Extract the (X, Y) coordinate from the center of the cell holding the provided text.  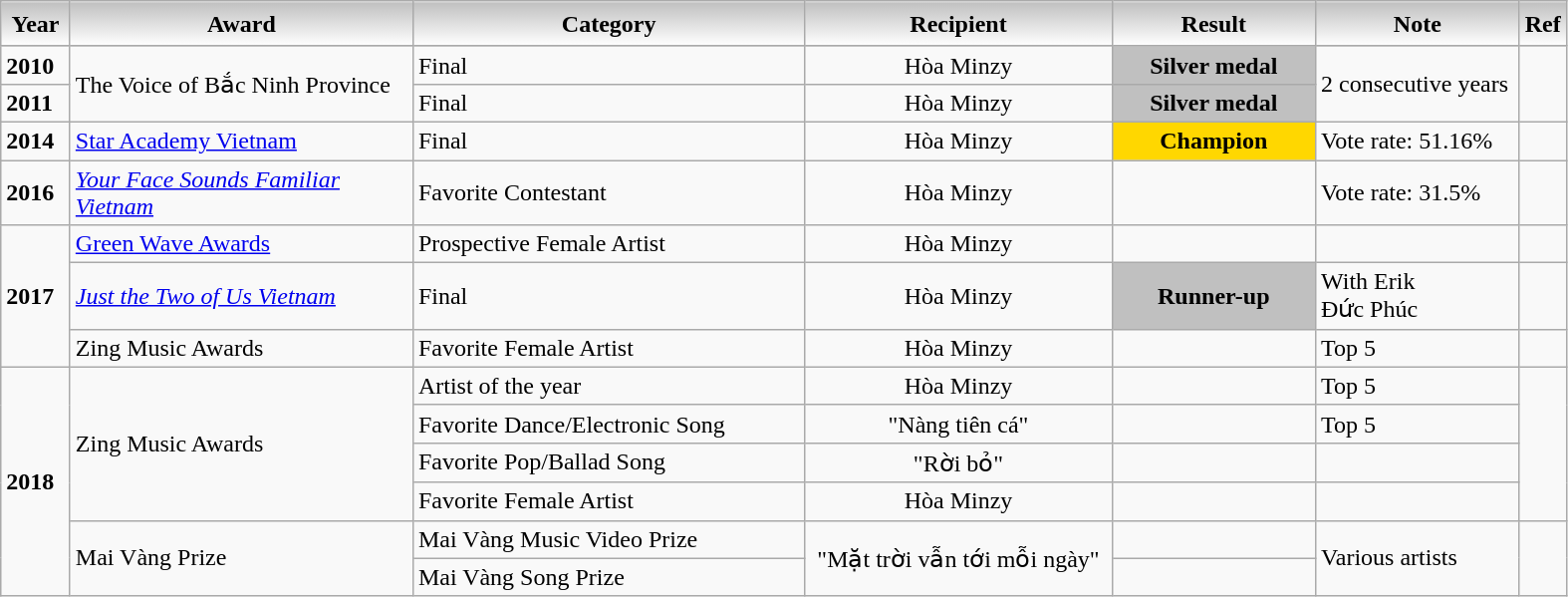
2 consecutive years (1419, 84)
"Mặt trời vẫn tới mỗi ngày" (958, 558)
2018 (36, 481)
2010 (36, 65)
Mai Vàng Prize (241, 558)
Champion (1213, 141)
Artist of the year (609, 386)
"Rời bỏ" (958, 462)
2014 (36, 141)
Prospective Female Artist (609, 244)
Recipient (958, 24)
Vote rate: 51.16% (1419, 141)
"Nàng tiên cá" (958, 424)
With ErikĐức Phúc (1419, 297)
Category (609, 24)
Vote rate: 31.5% (1419, 191)
Your Face Sounds Familiar Vietnam (241, 191)
Year (36, 24)
Favorite Dance/Electronic Song (609, 424)
Award (241, 24)
Favorite Pop/Ballad Song (609, 462)
Result (1213, 24)
Favorite Contestant (609, 191)
Green Wave Awards (241, 244)
Star Academy Vietnam (241, 141)
2011 (36, 103)
Runner-up (1213, 297)
2017 (36, 297)
2016 (36, 191)
Mai Vàng Song Prize (609, 577)
Mai Vàng Music Video Prize (609, 539)
Note (1419, 24)
Ref (1542, 24)
The Voice of Bắc Ninh Province (241, 84)
Various artists (1419, 558)
Just the Two of Us Vietnam (241, 297)
